Pinpoint the cell where the given text exists, returning its [X, Y] midpoint coordinate. 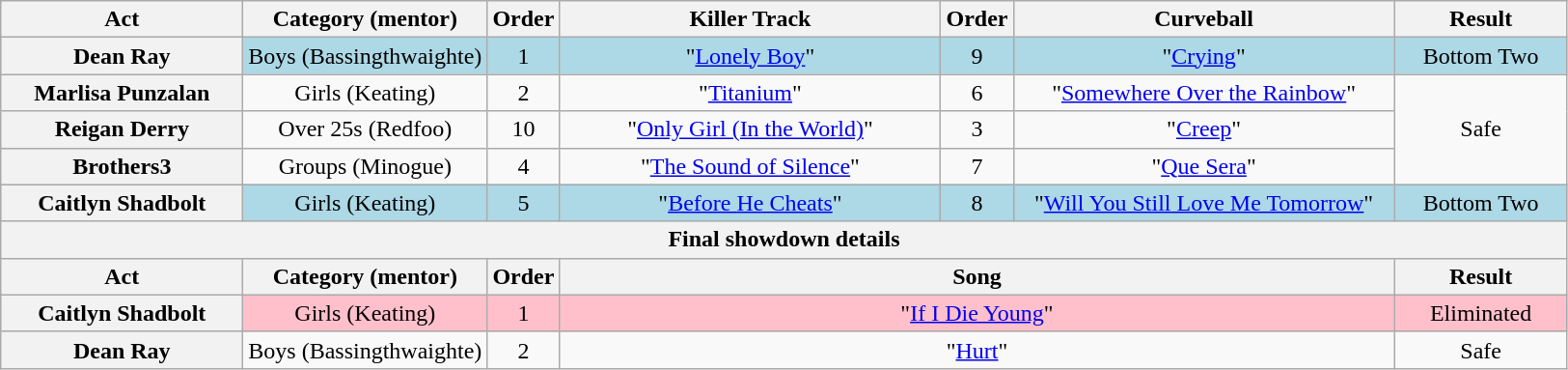
Song [977, 276]
9 [977, 56]
"Titanium" [751, 93]
8 [977, 203]
Groups (Minogue) [365, 166]
"Will You Still Love Me Tomorrow" [1204, 203]
Killer Track [751, 19]
10 [523, 129]
"Hurt" [977, 350]
"Que Sera" [1204, 166]
"Crying" [1204, 56]
"Lonely Boy" [751, 56]
"Only Girl (In the World)" [751, 129]
3 [977, 129]
"If I Die Young" [977, 313]
5 [523, 203]
Eliminated [1480, 313]
"Creep" [1204, 129]
Final showdown details [784, 240]
Reigan Derry [122, 129]
"Before He Cheats" [751, 203]
6 [977, 93]
Over 25s (Redfoo) [365, 129]
"The Sound of Silence" [751, 166]
7 [977, 166]
"Somewhere Over the Rainbow" [1204, 93]
Marlisa Punzalan [122, 93]
Brothers3 [122, 166]
Curveball [1204, 19]
4 [523, 166]
